Return the (X, Y) coordinate for the center point of the cell that contains the specified text.  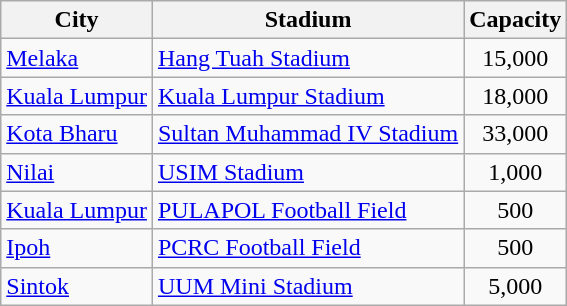
PULAPOL Football Field (308, 210)
PCRC Football Field (308, 248)
UUM Mini Stadium (308, 286)
Kuala Lumpur Stadium (308, 96)
1,000 (516, 172)
18,000 (516, 96)
Capacity (516, 20)
5,000 (516, 286)
Nilai (77, 172)
Ipoh (77, 248)
Kota Bharu (77, 134)
Sintok (77, 286)
Melaka (77, 58)
15,000 (516, 58)
33,000 (516, 134)
City (77, 20)
USIM Stadium (308, 172)
Sultan Muhammad IV Stadium (308, 134)
Stadium (308, 20)
Hang Tuah Stadium (308, 58)
